Find where the given text appears and provide that cell's center as (x, y) coordinate. 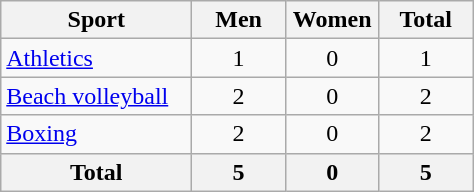
Athletics (96, 58)
Men (239, 20)
Sport (96, 20)
Beach volleyball (96, 96)
Women (332, 20)
Boxing (96, 134)
